Output the (x, y) coordinate of the center of the cell containing the given text.  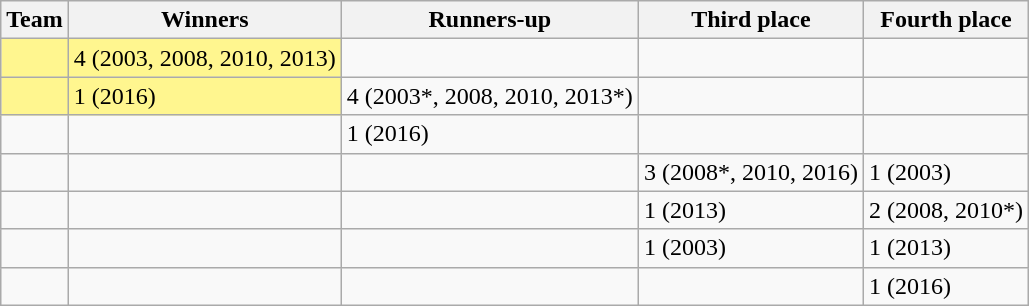
Runners-up (490, 20)
Fourth place (946, 20)
3 (2008*, 2010, 2016) (750, 172)
4 (2003*, 2008, 2010, 2013*) (490, 96)
4 (2003, 2008, 2010, 2013) (204, 58)
2 (2008, 2010*) (946, 210)
Team (35, 20)
Third place (750, 20)
Winners (204, 20)
